Capture the cell that displays the provided text and extract its (X, Y) central coordinate. 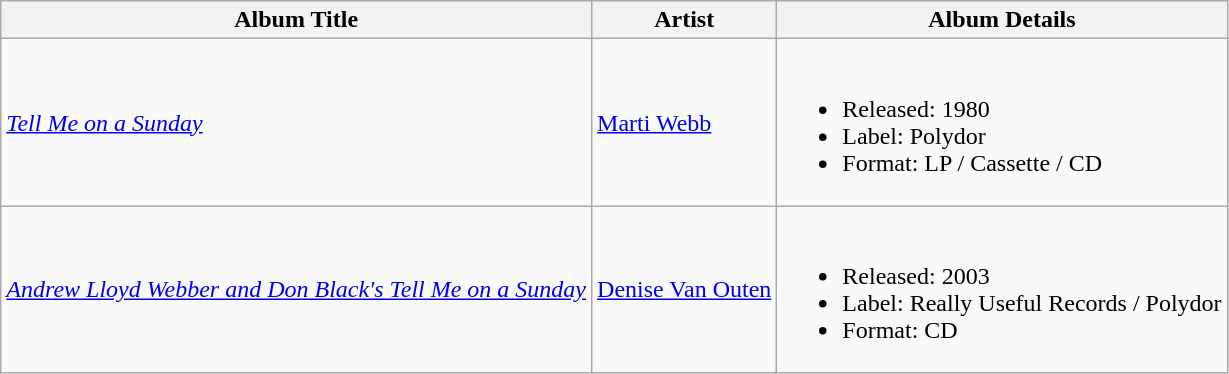
Album Title (296, 20)
Artist (684, 20)
Released: 2003Label: Really Useful Records / PolydorFormat: CD (1002, 290)
Released: 1980Label: PolydorFormat: LP / Cassette / CD (1002, 122)
Andrew Lloyd Webber and Don Black's Tell Me on a Sunday (296, 290)
Tell Me on a Sunday (296, 122)
Marti Webb (684, 122)
Denise Van Outen (684, 290)
Album Details (1002, 20)
